Detect which cell encompasses the target text, then output its [x, y] center coordinate. 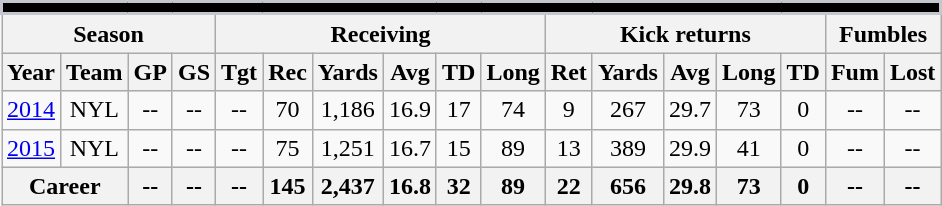
Team [95, 72]
74 [513, 110]
Rec [288, 72]
13 [568, 148]
70 [288, 110]
22 [568, 186]
389 [628, 148]
Fum [854, 72]
145 [288, 186]
32 [458, 186]
656 [628, 186]
29.9 [690, 148]
29.7 [690, 110]
1,251 [348, 148]
1,186 [348, 110]
Career [66, 186]
15 [458, 148]
41 [749, 148]
2015 [32, 148]
Season [109, 34]
2,437 [348, 186]
Lost [912, 72]
Ret [568, 72]
GS [194, 72]
75 [288, 148]
Kick returns [685, 34]
Receiving [381, 34]
Year [32, 72]
9 [568, 110]
Tgt [240, 72]
16.9 [410, 110]
16.8 [410, 186]
2014 [32, 110]
Fumbles [882, 34]
17 [458, 110]
267 [628, 110]
29.8 [690, 186]
16.7 [410, 148]
GP [150, 72]
